Find where the given text appears and provide that cell's center as [x, y] coordinate. 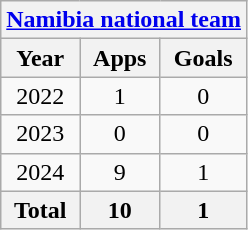
Year [40, 58]
10 [120, 210]
Total [40, 210]
Namibia national team [124, 20]
9 [120, 172]
Goals [204, 58]
2024 [40, 172]
2023 [40, 134]
Apps [120, 58]
2022 [40, 96]
